Determine the (X, Y) coordinate at the center of the cell enclosing the given text.  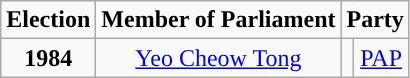
Member of Parliament (218, 20)
1984 (48, 58)
Election (48, 20)
Yeo Cheow Tong (218, 58)
PAP (382, 58)
Party (375, 20)
